From the cell containing the given text, extract its center point as (X, Y) coordinate. 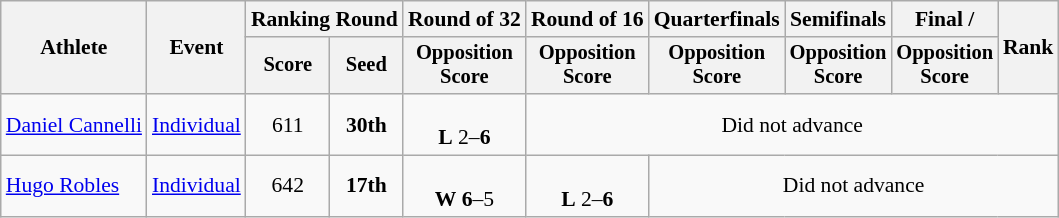
Daniel Cannelli (74, 124)
Hugo Robles (74, 186)
Rank (1028, 48)
642 (288, 186)
Seed (366, 66)
Round of 32 (464, 19)
Ranking Round (324, 19)
Final / (944, 19)
Quarterfinals (717, 19)
Athlete (74, 48)
30th (366, 124)
Round of 16 (588, 19)
Semifinals (838, 19)
W 6–5 (464, 186)
611 (288, 124)
Event (196, 48)
Score (288, 66)
17th (366, 186)
